Scan for the cell matching the given text and deliver its [X, Y] coordinate at center. 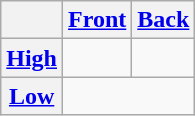
Back [164, 20]
Low [32, 96]
High [32, 58]
Front [98, 20]
